Locate the cell with the specified text and output its (X, Y) center coordinate. 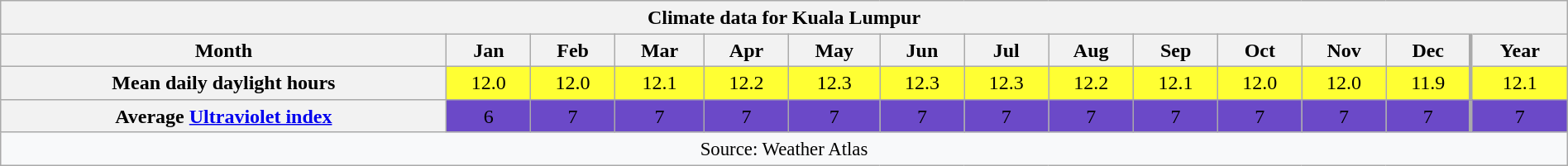
Feb (573, 50)
Aug (1092, 50)
Nov (1344, 50)
6 (489, 116)
Climate data for Kuala Lumpur (784, 17)
Mar (659, 50)
May (834, 50)
Mean daily daylight hours (223, 83)
Oct (1260, 50)
Dec (1429, 50)
Source: Weather Atlas (784, 149)
Average Ultraviolet index (223, 116)
Year (1519, 50)
Apr (747, 50)
Jun (922, 50)
Jul (1006, 50)
11.9 (1429, 83)
Jan (489, 50)
Month (223, 50)
Sep (1176, 50)
